Locate the cell with the specified text and output its (x, y) center coordinate. 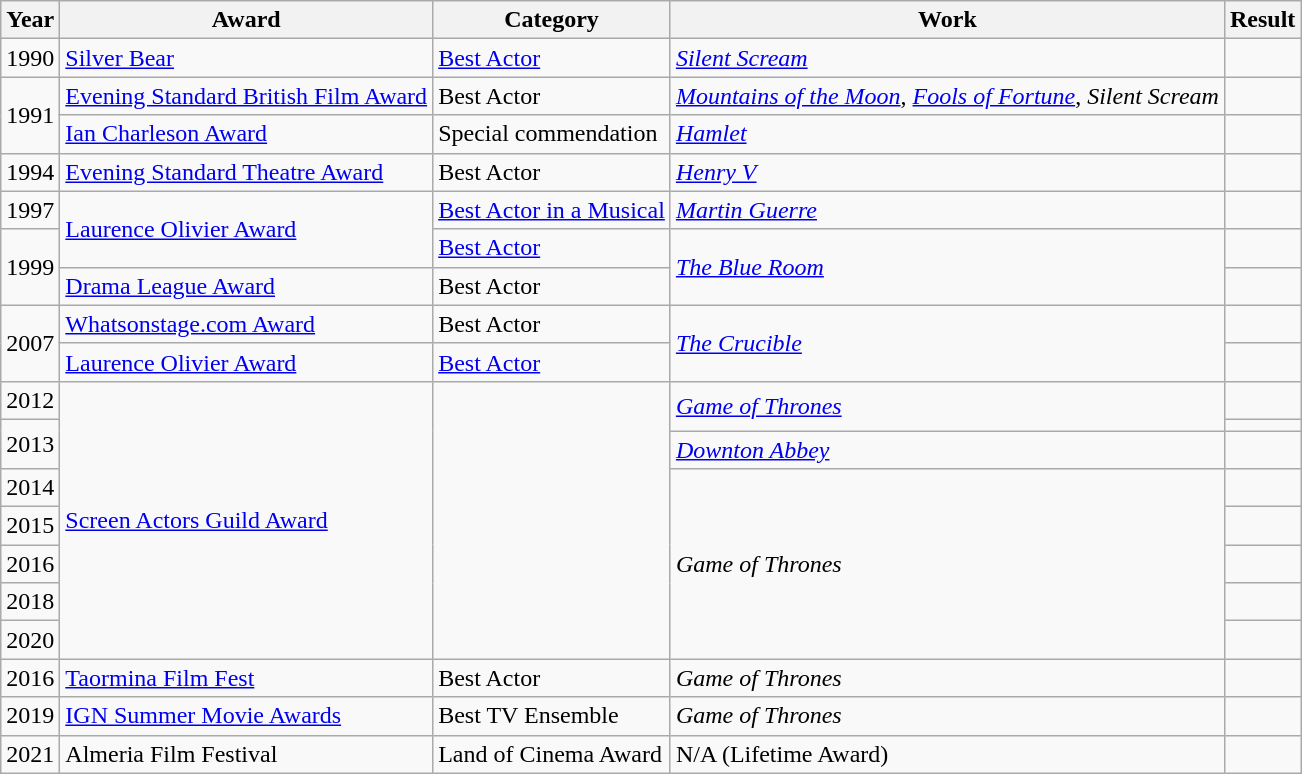
IGN Summer Movie Awards (246, 716)
Best Actor in a Musical (552, 210)
Martin Guerre (947, 210)
Work (947, 20)
Silver Bear (246, 58)
Almeria Film Festival (246, 754)
1990 (30, 58)
Award (246, 20)
1999 (30, 267)
Special commendation (552, 134)
The Crucible (947, 343)
Downton Abbey (947, 449)
Evening Standard British Film Award (246, 96)
Screen Actors Guild Award (246, 520)
Ian Charleson Award (246, 134)
N/A (Lifetime Award) (947, 754)
Best TV Ensemble (552, 716)
Whatsonstage.com Award (246, 324)
Year (30, 20)
Result (1262, 20)
2013 (30, 444)
2014 (30, 488)
Category (552, 20)
Henry V (947, 172)
2015 (30, 526)
1997 (30, 210)
2019 (30, 716)
Drama League Award (246, 286)
2007 (30, 343)
1991 (30, 115)
Mountains of the Moon, Fools of Fortune, Silent Scream (947, 96)
Hamlet (947, 134)
Land of Cinema Award (552, 754)
2021 (30, 754)
The Blue Room (947, 267)
Evening Standard Theatre Award (246, 172)
1994 (30, 172)
2012 (30, 400)
Taormina Film Fest (246, 678)
2020 (30, 640)
Silent Scream (947, 58)
2018 (30, 602)
